Locate the cell with the specified text and output its [X, Y] center coordinate. 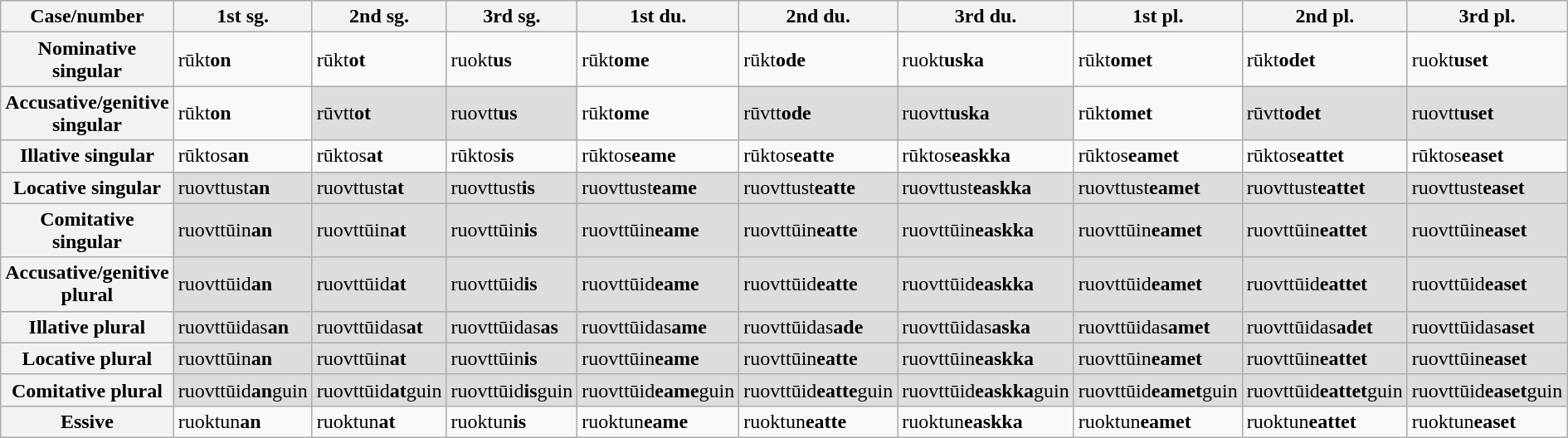
1st pl. [1158, 17]
ruovttūidasas [512, 327]
ruovttūideasetguin [1487, 390]
3rd du. [986, 17]
ruoktunat [379, 421]
ruovttuset [1487, 113]
ruovttūidasaset [1487, 327]
ruovttūideametguin [1158, 390]
ruovttūideaskkaguin [986, 390]
ruoktuneame [659, 421]
1st du. [659, 17]
ruovttūidasamet [1158, 327]
rūktoseaset [1487, 156]
rūktoseatte [818, 156]
rūvttodet [1324, 113]
ruovttūideatteguin [818, 390]
Comitative singular [87, 231]
rūktot [379, 60]
rūktode [818, 60]
ruoktunan [242, 421]
ruovttūideamet [1158, 284]
ruovttūideattetguin [1324, 390]
ruovttūidan [242, 284]
ruovttusteaset [1487, 187]
ruovttusteatte [818, 187]
ruovttūideameguin [659, 390]
ruovttūideaset [1487, 284]
ruovttūideatte [818, 284]
ruovttustis [512, 187]
ruovttuska [986, 113]
2nd sg. [379, 17]
ruovttūidis [512, 284]
ruovttustat [379, 187]
ruoktuneatte [818, 421]
ruovttūidasade [818, 327]
Illative singular [87, 156]
Nominative singular [87, 60]
ruovttūidat [379, 284]
rūvttode [818, 113]
ruovttūidasat [379, 327]
ruovttusteaskka [986, 187]
ruovttūidasan [242, 327]
ruovttūidatguin [379, 390]
Comitative plural [87, 390]
ruovttustan [242, 187]
ruovttūidanguin [242, 390]
ruoktuneaskka [986, 421]
rūktosat [379, 156]
ruovttūideattet [1324, 284]
ruoktus [512, 60]
ruovttūidasadet [1324, 327]
ruoktuneamet [1158, 421]
3rd pl. [1487, 17]
ruovttūidasame [659, 327]
ruoktuska [986, 60]
2nd du. [818, 17]
Illative plural [87, 327]
Locative singular [87, 187]
Locative plural [87, 358]
ruovttusteattet [1324, 187]
ruoktuneaset [1487, 421]
ruovttusteame [659, 187]
rūktosan [242, 156]
2nd pl. [1324, 17]
ruovttūideaskka [986, 284]
rūktoseame [659, 156]
ruovttus [512, 113]
ruoktuset [1487, 60]
3rd sg. [512, 17]
Case/number [87, 17]
rūktosis [512, 156]
1st sg. [242, 17]
rūktoseaskka [986, 156]
Accusative/genitive plural [87, 284]
ruovttusteamet [1158, 187]
rūvttot [379, 113]
ruovttūidasaska [986, 327]
rūktoseamet [1158, 156]
rūktoseattet [1324, 156]
Accusative/genitive singular [87, 113]
ruovttūideame [659, 284]
Essive [87, 421]
ruoktunis [512, 421]
ruoktuneattet [1324, 421]
rūktodet [1324, 60]
ruovttūidisguin [512, 390]
